Find where the given text appears and provide that cell's center as [X, Y] coordinate. 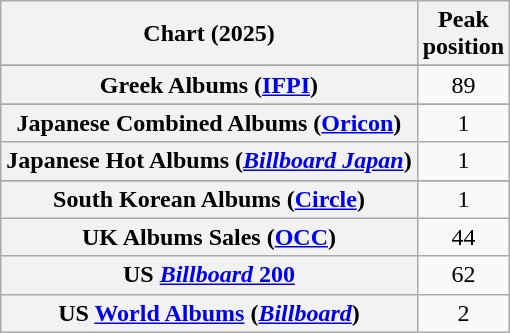
Peakposition [463, 34]
Chart (2025) [209, 34]
Greek Albums (IFPI) [209, 85]
62 [463, 275]
89 [463, 85]
Japanese Hot Albums (Billboard Japan) [209, 161]
Japanese Combined Albums (Oricon) [209, 123]
US Billboard 200 [209, 275]
US World Albums (Billboard) [209, 313]
UK Albums Sales (OCC) [209, 237]
44 [463, 237]
2 [463, 313]
South Korean Albums (Circle) [209, 199]
